Output the (X, Y) coordinate of the center of the cell containing the given text.  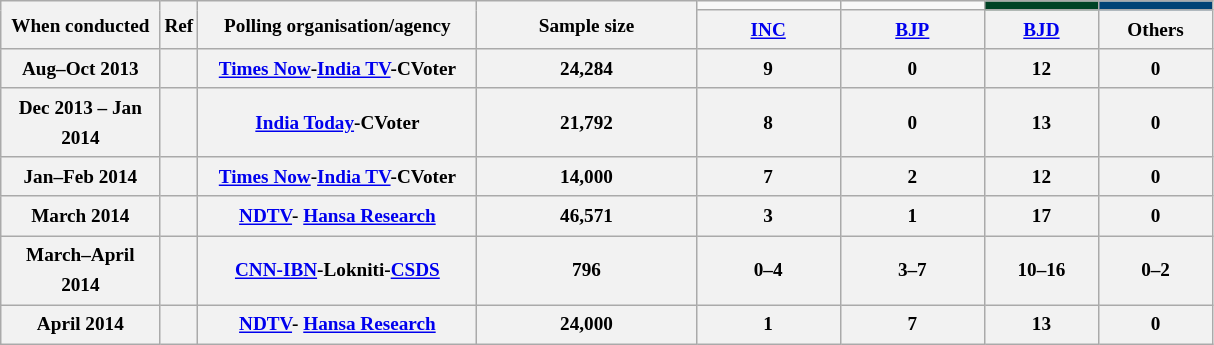
0–2 (1156, 270)
Jan–Feb 2014 (80, 176)
17 (1041, 216)
796 (586, 270)
Sample size (586, 25)
46,571 (586, 216)
March–April 2014 (80, 270)
March 2014 (80, 216)
24,284 (586, 68)
Dec 2013 – Jan 2014 (80, 122)
Polling organisation/agency (338, 25)
Ref (179, 25)
8 (768, 122)
April 2014 (80, 324)
INC (768, 30)
Aug–Oct 2013 (80, 68)
BJP (912, 30)
Others (1156, 30)
10–16 (1041, 270)
3–7 (912, 270)
BJD (1041, 30)
24,000 (586, 324)
When conducted (80, 25)
2 (912, 176)
India Today-CVoter (338, 122)
3 (768, 216)
21,792 (586, 122)
9 (768, 68)
CNN-IBN-Lokniti-CSDS (338, 270)
14,000 (586, 176)
0–4 (768, 270)
